Detect which cell encompasses the target text, then output its (X, Y) center coordinate. 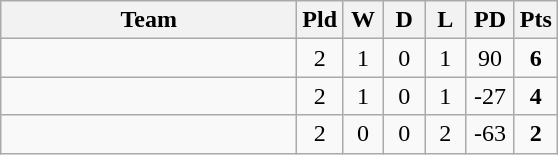
4 (536, 96)
W (364, 20)
PD (490, 20)
6 (536, 58)
-27 (490, 96)
Team (149, 20)
D (404, 20)
Pld (320, 20)
90 (490, 58)
L (446, 20)
Pts (536, 20)
-63 (490, 134)
